Find where the given text appears and provide that cell's center as (X, Y) coordinate. 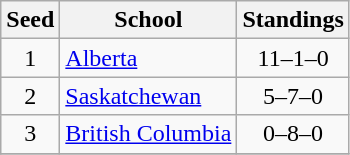
2 (30, 96)
Seed (30, 20)
1 (30, 58)
Alberta (148, 58)
3 (30, 134)
Standings (293, 20)
School (148, 20)
5–7–0 (293, 96)
British Columbia (148, 134)
0–8–0 (293, 134)
Saskatchewan (148, 96)
11–1–0 (293, 58)
